Extract the (X, Y) coordinate from the center of the cell holding the provided text.  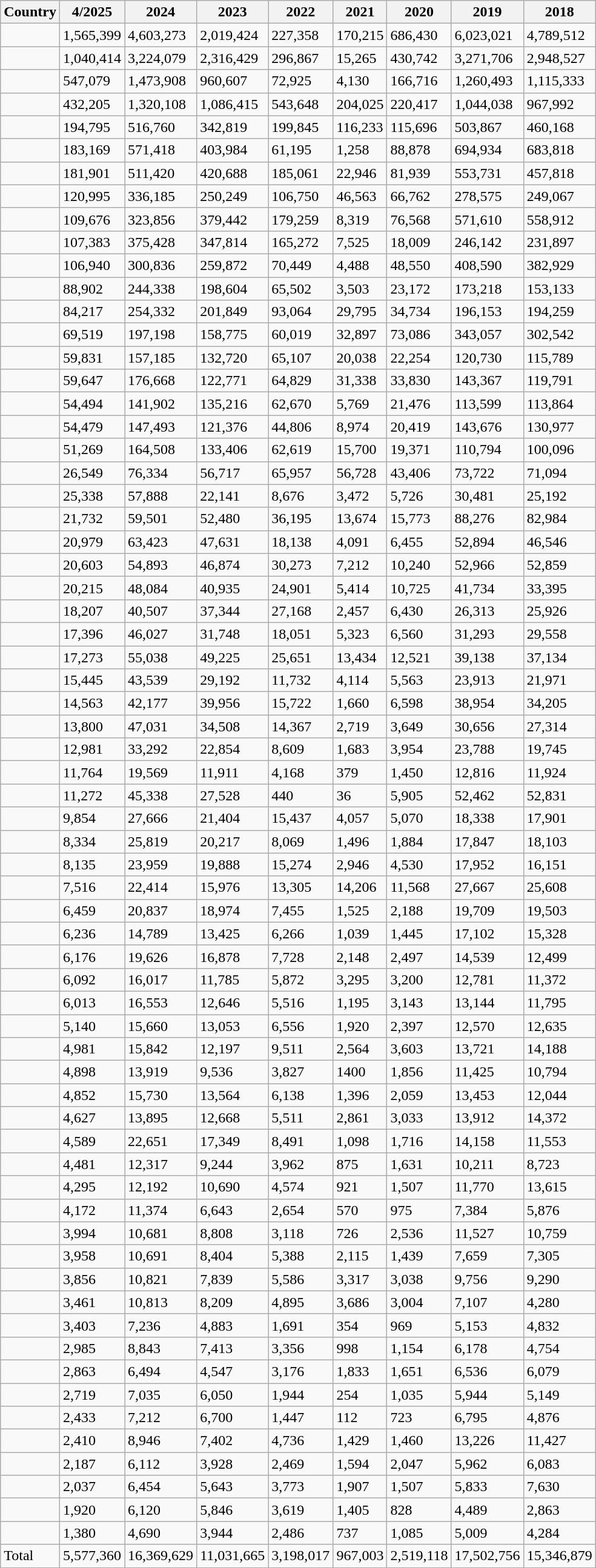
336,185 (161, 196)
2022 (300, 12)
12,816 (487, 772)
12,781 (487, 980)
5,153 (487, 1325)
2,486 (300, 1533)
6,023,021 (487, 35)
6,459 (92, 911)
15,730 (161, 1095)
12,635 (560, 1026)
2024 (161, 12)
3,603 (419, 1049)
194,259 (560, 312)
20,603 (92, 565)
164,508 (161, 450)
231,897 (560, 242)
33,292 (161, 749)
33,830 (419, 381)
43,406 (419, 473)
683,818 (560, 150)
967,992 (560, 104)
16,878 (233, 957)
15,722 (300, 703)
2,469 (300, 1464)
7,630 (560, 1487)
21,476 (419, 404)
5,414 (360, 588)
2,059 (419, 1095)
13,053 (233, 1026)
106,940 (92, 265)
6,430 (419, 611)
4,895 (300, 1302)
5,140 (92, 1026)
1,044,038 (487, 104)
6,795 (487, 1418)
82,984 (560, 519)
1,320,108 (161, 104)
8,069 (300, 842)
960,607 (233, 81)
22,254 (419, 358)
54,494 (92, 404)
17,847 (487, 842)
250,249 (233, 196)
42,177 (161, 703)
975 (419, 1210)
1,683 (360, 749)
12,044 (560, 1095)
7,305 (560, 1256)
46,874 (233, 565)
5,944 (487, 1394)
13,564 (233, 1095)
16,017 (161, 980)
66,762 (419, 196)
23,172 (419, 289)
2,187 (92, 1464)
2,316,429 (233, 58)
5,769 (360, 404)
60,019 (300, 335)
11,911 (233, 772)
59,831 (92, 358)
3,271,706 (487, 58)
254,332 (161, 312)
41,734 (487, 588)
1,439 (419, 1256)
4,547 (233, 1371)
375,428 (161, 242)
107,383 (92, 242)
2,037 (92, 1487)
4,690 (161, 1533)
113,599 (487, 404)
106,750 (300, 196)
6,455 (419, 542)
181,901 (92, 173)
460,168 (560, 127)
457,818 (560, 173)
2,861 (360, 1118)
15,274 (300, 865)
4,832 (560, 1325)
3,994 (92, 1233)
20,217 (233, 842)
6,013 (92, 1003)
543,648 (300, 104)
3,403 (92, 1325)
10,759 (560, 1233)
23,788 (487, 749)
8,974 (360, 427)
4,574 (300, 1187)
5,962 (487, 1464)
3,356 (300, 1348)
64,829 (300, 381)
6,560 (419, 634)
8,209 (233, 1302)
13,144 (487, 1003)
5,833 (487, 1487)
1,856 (419, 1072)
2,536 (419, 1233)
30,656 (487, 726)
153,133 (560, 289)
347,814 (233, 242)
2,985 (92, 1348)
31,293 (487, 634)
4,876 (560, 1418)
694,934 (487, 150)
430,742 (419, 58)
31,748 (233, 634)
165,272 (300, 242)
5,388 (300, 1256)
15,328 (560, 934)
503,867 (487, 127)
40,935 (233, 588)
227,358 (300, 35)
6,079 (560, 1371)
2,457 (360, 611)
25,651 (300, 657)
5,323 (360, 634)
7,516 (92, 888)
20,419 (419, 427)
1,496 (360, 842)
71,094 (560, 473)
21,404 (233, 819)
12,570 (487, 1026)
300,836 (161, 265)
3,317 (360, 1279)
16,553 (161, 1003)
29,795 (360, 312)
29,558 (560, 634)
25,819 (161, 842)
143,676 (487, 427)
143,367 (487, 381)
25,608 (560, 888)
9,854 (92, 819)
17,349 (233, 1141)
249,067 (560, 196)
244,338 (161, 289)
2021 (360, 12)
198,604 (233, 289)
3,954 (419, 749)
5,876 (560, 1210)
1,716 (419, 1141)
3,649 (419, 726)
147,493 (161, 427)
3,503 (360, 289)
30,273 (300, 565)
3,773 (300, 1487)
13,919 (161, 1072)
59,647 (92, 381)
6,176 (92, 957)
5,009 (487, 1533)
440 (300, 796)
4,603,273 (161, 35)
8,808 (233, 1233)
7,413 (233, 1348)
135,216 (233, 404)
1,260,493 (487, 81)
122,771 (233, 381)
51,269 (92, 450)
12,499 (560, 957)
62,619 (300, 450)
723 (419, 1418)
4,530 (419, 865)
6,454 (161, 1487)
18,009 (419, 242)
6,266 (300, 934)
6,598 (419, 703)
115,696 (419, 127)
3,461 (92, 1302)
3,118 (300, 1233)
3,944 (233, 1533)
12,668 (233, 1118)
14,372 (560, 1118)
38,954 (487, 703)
2,019,424 (233, 35)
18,138 (300, 542)
11,425 (487, 1072)
69,519 (92, 335)
9,536 (233, 1072)
15,700 (360, 450)
19,888 (233, 865)
46,563 (360, 196)
5,586 (300, 1279)
23,913 (487, 680)
8,946 (161, 1441)
6,120 (161, 1510)
2,047 (419, 1464)
62,670 (300, 404)
1,450 (419, 772)
46,546 (560, 542)
25,192 (560, 496)
5,872 (300, 980)
11,770 (487, 1187)
4,489 (487, 1510)
14,188 (560, 1049)
166,716 (419, 81)
22,854 (233, 749)
34,508 (233, 726)
40,507 (161, 611)
875 (360, 1164)
179,259 (300, 219)
132,720 (233, 358)
52,831 (560, 796)
511,420 (161, 173)
1,405 (360, 1510)
199,845 (300, 127)
13,453 (487, 1095)
17,502,756 (487, 1556)
1,884 (419, 842)
14,367 (300, 726)
2,564 (360, 1049)
6,700 (233, 1418)
553,731 (487, 173)
22,946 (360, 173)
19,503 (560, 911)
302,542 (560, 335)
204,025 (360, 104)
20,979 (92, 542)
185,061 (300, 173)
4,627 (92, 1118)
1,086,415 (233, 104)
9,511 (300, 1049)
34,734 (419, 312)
1,631 (419, 1164)
15,445 (92, 680)
4,091 (360, 542)
1,660 (360, 703)
4,057 (360, 819)
3,038 (419, 1279)
4,114 (360, 680)
52,966 (487, 565)
1,525 (360, 911)
84,217 (92, 312)
8,404 (233, 1256)
686,430 (419, 35)
27,168 (300, 611)
1,035 (419, 1394)
12,646 (233, 1003)
Country (30, 12)
15,660 (161, 1026)
921 (360, 1187)
3,686 (360, 1302)
133,406 (233, 450)
12,197 (233, 1049)
6,556 (300, 1026)
17,901 (560, 819)
9,756 (487, 1279)
25,338 (92, 496)
54,479 (92, 427)
141,902 (161, 404)
11,372 (560, 980)
278,575 (487, 196)
1,380 (92, 1533)
1,098 (360, 1141)
967,003 (360, 1556)
8,676 (300, 496)
2,148 (360, 957)
11,795 (560, 1003)
7,384 (487, 1210)
3,472 (360, 496)
570 (360, 1210)
76,568 (419, 219)
3,827 (300, 1072)
22,141 (233, 496)
49,225 (233, 657)
11,527 (487, 1233)
382,929 (560, 265)
432,205 (92, 104)
259,872 (233, 265)
54,893 (161, 565)
13,674 (360, 519)
121,376 (233, 427)
10,691 (161, 1256)
31,338 (360, 381)
33,395 (560, 588)
5,511 (300, 1118)
44,806 (300, 427)
27,666 (161, 819)
5,149 (560, 1394)
112 (360, 1418)
194,795 (92, 127)
8,491 (300, 1141)
1,040,414 (92, 58)
379 (360, 772)
14,206 (360, 888)
11,272 (92, 796)
29,192 (233, 680)
197,198 (161, 335)
13,895 (161, 1118)
4,589 (92, 1141)
408,590 (487, 265)
18,103 (560, 842)
998 (360, 1348)
403,984 (233, 150)
115,789 (560, 358)
27,667 (487, 888)
11,568 (419, 888)
22,651 (161, 1141)
36,195 (300, 519)
4,481 (92, 1164)
109,676 (92, 219)
56,717 (233, 473)
1,594 (360, 1464)
170,215 (360, 35)
571,418 (161, 150)
7,659 (487, 1256)
4,168 (300, 772)
93,064 (300, 312)
70,449 (300, 265)
72,925 (300, 81)
88,878 (419, 150)
2,946 (360, 865)
7,107 (487, 1302)
4,295 (92, 1187)
45,338 (161, 796)
12,192 (161, 1187)
5,563 (419, 680)
2,188 (419, 911)
2,433 (92, 1418)
4,130 (360, 81)
11,374 (161, 1210)
14,563 (92, 703)
1,833 (360, 1371)
39,956 (233, 703)
10,690 (233, 1187)
1,039 (360, 934)
110,794 (487, 450)
13,721 (487, 1049)
25,926 (560, 611)
14,539 (487, 957)
73,086 (419, 335)
6,092 (92, 980)
1400 (360, 1072)
13,912 (487, 1118)
52,462 (487, 796)
296,867 (300, 58)
19,569 (161, 772)
119,791 (560, 381)
6,050 (233, 1394)
52,859 (560, 565)
19,745 (560, 749)
15,976 (233, 888)
343,057 (487, 335)
17,273 (92, 657)
4,898 (92, 1072)
6,138 (300, 1095)
2,397 (419, 1026)
1,396 (360, 1095)
4,754 (560, 1348)
27,528 (233, 796)
13,434 (360, 657)
8,843 (161, 1348)
5,070 (419, 819)
46,027 (161, 634)
36 (360, 796)
1,085 (419, 1533)
3,958 (92, 1256)
183,169 (92, 150)
12,317 (161, 1164)
4,280 (560, 1302)
76,334 (161, 473)
5,905 (419, 796)
254 (360, 1394)
1,473,908 (161, 81)
3,198,017 (300, 1556)
26,313 (487, 611)
3,224,079 (161, 58)
1,195 (360, 1003)
173,218 (487, 289)
14,789 (161, 934)
17,396 (92, 634)
323,856 (161, 219)
16,151 (560, 865)
20,215 (92, 588)
130,977 (560, 427)
13,305 (300, 888)
516,760 (161, 127)
13,615 (560, 1187)
379,442 (233, 219)
7,035 (161, 1394)
4,852 (92, 1095)
5,846 (233, 1510)
2,948,527 (560, 58)
116,233 (360, 127)
15,842 (161, 1049)
12,981 (92, 749)
30,481 (487, 496)
726 (360, 1233)
23,959 (161, 865)
1,565,399 (92, 35)
56,728 (360, 473)
10,794 (560, 1072)
59,501 (161, 519)
32,897 (360, 335)
13,226 (487, 1441)
20,038 (360, 358)
15,265 (360, 58)
47,031 (161, 726)
3,143 (419, 1003)
1,115,333 (560, 81)
8,135 (92, 865)
21,732 (92, 519)
158,775 (233, 335)
3,619 (300, 1510)
2019 (487, 12)
1,154 (419, 1348)
17,102 (487, 934)
52,480 (233, 519)
57,888 (161, 496)
22,414 (161, 888)
1,907 (360, 1487)
7,525 (360, 242)
88,902 (92, 289)
1,460 (419, 1441)
16,369,629 (161, 1556)
7,455 (300, 911)
6,494 (161, 1371)
196,153 (487, 312)
14,158 (487, 1141)
969 (419, 1325)
201,849 (233, 312)
11,924 (560, 772)
1,447 (300, 1418)
3,033 (419, 1118)
1,445 (419, 934)
6,083 (560, 1464)
4,172 (92, 1210)
3,295 (360, 980)
10,240 (419, 565)
39,138 (487, 657)
558,912 (560, 219)
48,550 (419, 265)
1,429 (360, 1441)
15,437 (300, 819)
4,883 (233, 1325)
176,668 (161, 381)
354 (360, 1325)
9,244 (233, 1164)
10,813 (161, 1302)
2023 (233, 12)
37,134 (560, 657)
120,995 (92, 196)
65,502 (300, 289)
10,725 (419, 588)
1,258 (360, 150)
10,821 (161, 1279)
4,736 (300, 1441)
8,723 (560, 1164)
6,178 (487, 1348)
55,038 (161, 657)
18,207 (92, 611)
246,142 (487, 242)
19,371 (419, 450)
6,643 (233, 1210)
34,205 (560, 703)
12,521 (419, 657)
19,709 (487, 911)
8,609 (300, 749)
37,344 (233, 611)
48,084 (161, 588)
88,276 (487, 519)
3,856 (92, 1279)
43,539 (161, 680)
4/2025 (92, 12)
6,112 (161, 1464)
828 (419, 1510)
5,577,360 (92, 1556)
2018 (560, 12)
342,819 (233, 127)
18,051 (300, 634)
11,553 (560, 1141)
21,971 (560, 680)
15,773 (419, 519)
2,115 (360, 1256)
157,185 (161, 358)
2,410 (92, 1441)
1,691 (300, 1325)
9,290 (560, 1279)
8,319 (360, 219)
1,651 (419, 1371)
420,688 (233, 173)
3,200 (419, 980)
4,284 (560, 1533)
20,837 (161, 911)
11,785 (233, 980)
6,236 (92, 934)
737 (360, 1533)
3,928 (233, 1464)
11,732 (300, 680)
65,107 (300, 358)
10,211 (487, 1164)
17,952 (487, 865)
3,176 (300, 1371)
5,643 (233, 1487)
2,519,118 (419, 1556)
113,864 (560, 404)
11,764 (92, 772)
4,488 (360, 265)
27,314 (560, 726)
5,516 (300, 1003)
7,402 (233, 1441)
7,728 (300, 957)
6,536 (487, 1371)
18,338 (487, 819)
65,957 (300, 473)
2,654 (300, 1210)
2020 (419, 12)
63,423 (161, 542)
73,722 (487, 473)
547,079 (92, 81)
220,417 (419, 104)
1,944 (300, 1394)
13,800 (92, 726)
52,894 (487, 542)
4,981 (92, 1049)
5,726 (419, 496)
81,939 (419, 173)
7,236 (161, 1325)
11,031,665 (233, 1556)
13,425 (233, 934)
Total (30, 1556)
571,610 (487, 219)
26,549 (92, 473)
3,962 (300, 1164)
3,004 (419, 1302)
2,497 (419, 957)
47,631 (233, 542)
120,730 (487, 358)
4,789,512 (560, 35)
10,681 (161, 1233)
11,427 (560, 1441)
18,974 (233, 911)
8,334 (92, 842)
24,901 (300, 588)
15,346,879 (560, 1556)
7,839 (233, 1279)
19,626 (161, 957)
100,096 (560, 450)
61,195 (300, 150)
